Pinpoint the cell where the given text exists, returning its (X, Y) midpoint coordinate. 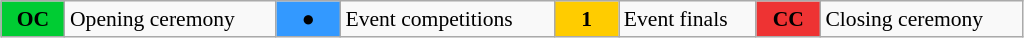
CC (788, 19)
Opening ceremony (170, 19)
OC (33, 19)
Event finals (688, 19)
Event competitions (447, 19)
Closing ceremony (922, 19)
● (308, 19)
1 (587, 19)
